Capture the cell that displays the provided text and extract its (X, Y) central coordinate. 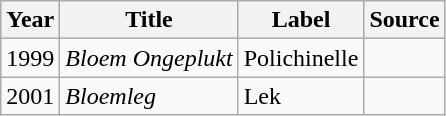
Label (301, 20)
Lek (301, 96)
Bloemleg (149, 96)
2001 (30, 96)
Bloem Ongeplukt (149, 58)
Polichinelle (301, 58)
Year (30, 20)
Title (149, 20)
1999 (30, 58)
Source (404, 20)
